Pinpoint the cell where the given text exists, returning its (X, Y) midpoint coordinate. 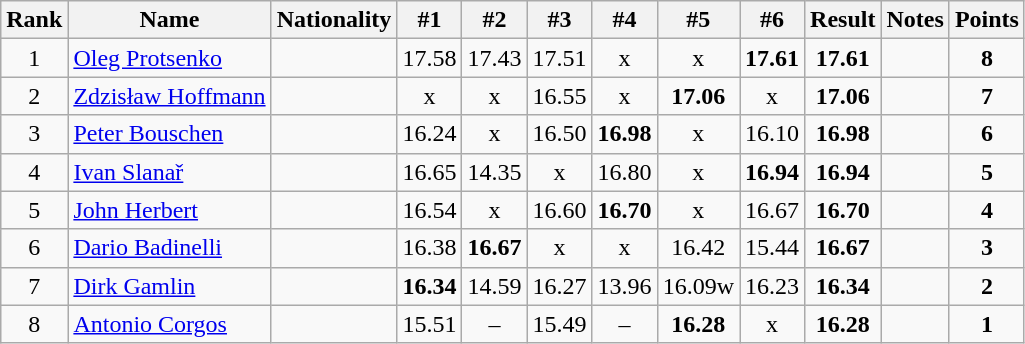
16.38 (430, 248)
Notes (915, 20)
16.65 (430, 172)
15.44 (772, 248)
Points (986, 20)
15.51 (430, 324)
17.58 (430, 58)
16.09w (698, 286)
16.42 (698, 248)
Dario Badinelli (170, 248)
14.35 (494, 172)
Nationality (334, 20)
17.43 (494, 58)
Rank (34, 20)
16.55 (560, 96)
Zdzisław Hoffmann (170, 96)
John Herbert (170, 210)
16.60 (560, 210)
16.10 (772, 134)
14.59 (494, 286)
#6 (772, 20)
16.23 (772, 286)
Dirk Gamlin (170, 286)
Ivan Slanař (170, 172)
17.51 (560, 58)
16.54 (430, 210)
#1 (430, 20)
16.80 (624, 172)
Result (843, 20)
16.24 (430, 134)
#4 (624, 20)
13.96 (624, 286)
#3 (560, 20)
Antonio Corgos (170, 324)
#5 (698, 20)
16.50 (560, 134)
Peter Bouschen (170, 134)
Name (170, 20)
16.27 (560, 286)
#2 (494, 20)
Oleg Protsenko (170, 58)
15.49 (560, 324)
